Pinpoint the cell where the given text exists, returning its [X, Y] midpoint coordinate. 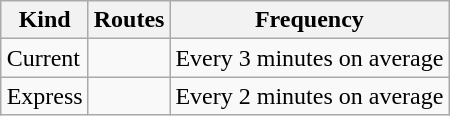
Frequency [310, 20]
Routes [129, 20]
Express [44, 96]
Kind [44, 20]
Every 3 minutes on average [310, 58]
Current [44, 58]
Every 2 minutes on average [310, 96]
